Pinpoint the cell where the given text exists, returning its (X, Y) midpoint coordinate. 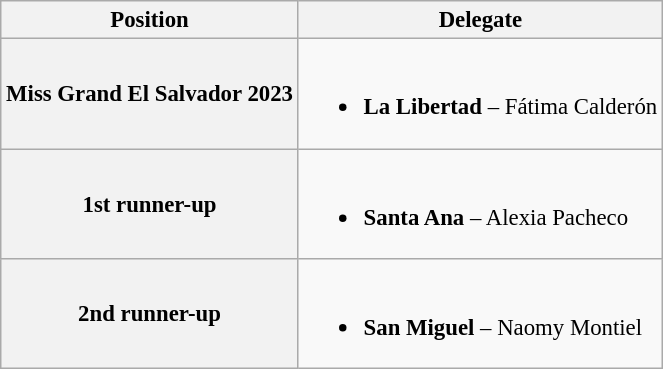
San Miguel – Naomy Montiel (480, 314)
2nd runner-up (150, 314)
Santa Ana – Alexia Pacheco (480, 204)
La Libertad – Fátima Calderón (480, 94)
Position (150, 20)
1st runner-up (150, 204)
Miss Grand El Salvador 2023 (150, 94)
Delegate (480, 20)
